Detect which cell encompasses the target text, then output its (x, y) center coordinate. 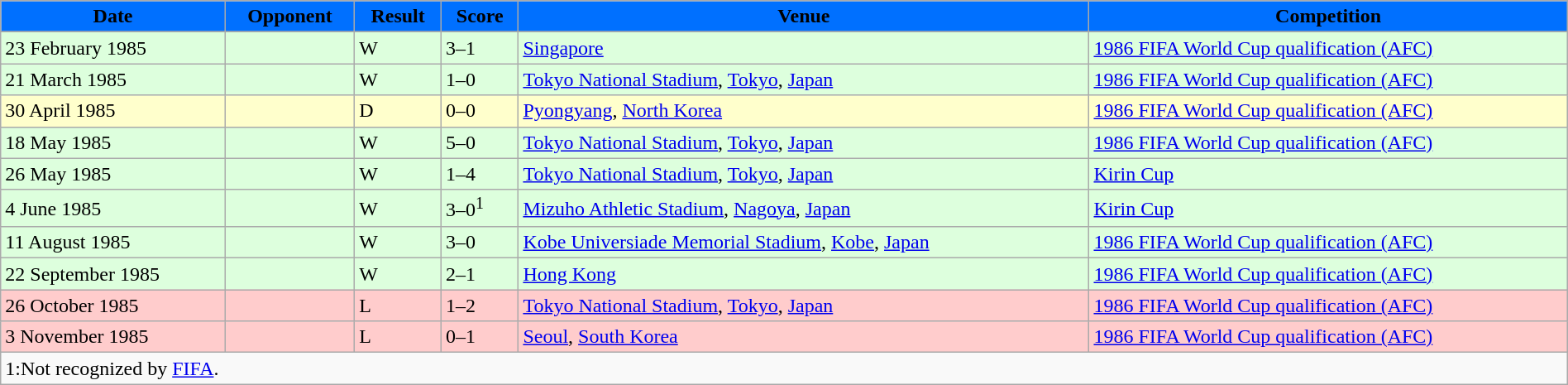
Seoul, South Korea (804, 337)
Date (113, 17)
11 August 1985 (113, 243)
D (399, 111)
26 October 1985 (113, 306)
2–1 (480, 274)
3–01 (480, 209)
23 February 1985 (113, 48)
3–1 (480, 48)
Mizuho Athletic Stadium, Nagoya, Japan (804, 209)
4 June 1985 (113, 209)
5–0 (480, 142)
0–0 (480, 111)
Venue (804, 17)
1:Not recognized by FIFA. (784, 368)
Hong Kong (804, 274)
Competition (1328, 17)
18 May 1985 (113, 142)
1–2 (480, 306)
1–0 (480, 79)
0–1 (480, 337)
Pyongyang, North Korea (804, 111)
3–0 (480, 243)
Result (399, 17)
30 April 1985 (113, 111)
21 March 1985 (113, 79)
3 November 1985 (113, 337)
Kobe Universiade Memorial Stadium, Kobe, Japan (804, 243)
26 May 1985 (113, 174)
Singapore (804, 48)
Opponent (289, 17)
22 September 1985 (113, 274)
Score (480, 17)
1–4 (480, 174)
